Search for the cell housing the specified text and yield its [x, y] center coordinate. 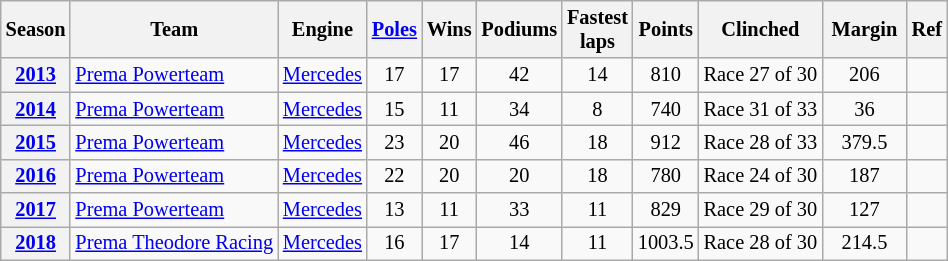
Race 29 of 30 [760, 210]
829 [666, 210]
810 [666, 75]
740 [666, 109]
Wins [450, 29]
206 [864, 75]
379.5 [864, 142]
Race 28 of 30 [760, 243]
42 [519, 75]
2015 [36, 142]
Margin [864, 29]
Race 31 of 33 [760, 109]
Race 24 of 30 [760, 176]
Fastest laps [598, 29]
Engine [322, 29]
2013 [36, 75]
Ref [927, 29]
Race 28 of 33 [760, 142]
780 [666, 176]
2017 [36, 210]
214.5 [864, 243]
22 [394, 176]
36 [864, 109]
127 [864, 210]
Poles [394, 29]
13 [394, 210]
2018 [36, 243]
33 [519, 210]
8 [598, 109]
15 [394, 109]
1003.5 [666, 243]
16 [394, 243]
34 [519, 109]
Prema Theodore Racing [174, 243]
Race 27 of 30 [760, 75]
46 [519, 142]
187 [864, 176]
912 [666, 142]
Team [174, 29]
Points [666, 29]
2016 [36, 176]
23 [394, 142]
Clinched [760, 29]
Season [36, 29]
2014 [36, 109]
Podiums [519, 29]
